Find where the given text appears and provide that cell's center as [x, y] coordinate. 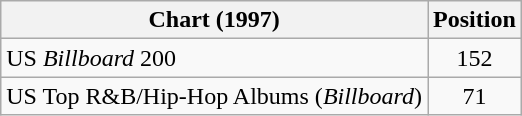
US Top R&B/Hip-Hop Albums (Billboard) [214, 96]
71 [475, 96]
152 [475, 58]
US Billboard 200 [214, 58]
Position [475, 20]
Chart (1997) [214, 20]
